Capture the cell that displays the provided text and extract its (x, y) central coordinate. 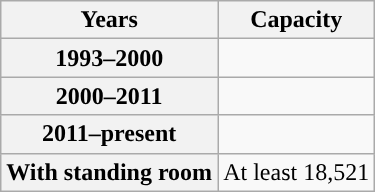
At least 18,521 (296, 172)
Years (110, 20)
With standing room (110, 172)
Capacity (296, 20)
2011–present (110, 134)
1993–2000 (110, 58)
2000–2011 (110, 96)
